Capture the cell that displays the provided text and extract its (x, y) central coordinate. 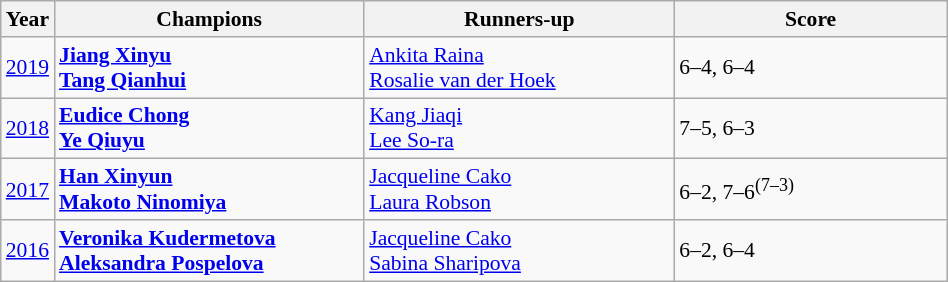
Kang Jiaqi Lee So-ra (519, 128)
Eudice Chong Ye Qiuyu (209, 128)
Year (28, 19)
Jacqueline Cako Sabina Sharipova (519, 250)
2019 (28, 68)
2017 (28, 190)
2018 (28, 128)
Veronika Kudermetova Aleksandra Pospelova (209, 250)
Ankita Raina Rosalie van der Hoek (519, 68)
6–2, 6–4 (810, 250)
2016 (28, 250)
Jacqueline Cako Laura Robson (519, 190)
6–4, 6–4 (810, 68)
Jiang Xinyu Tang Qianhui (209, 68)
Runners-up (519, 19)
Score (810, 19)
Champions (209, 19)
Han Xinyun Makoto Ninomiya (209, 190)
7–5, 6–3 (810, 128)
6–2, 7–6(7–3) (810, 190)
